Locate the cell with the specified text and output its (x, y) center coordinate. 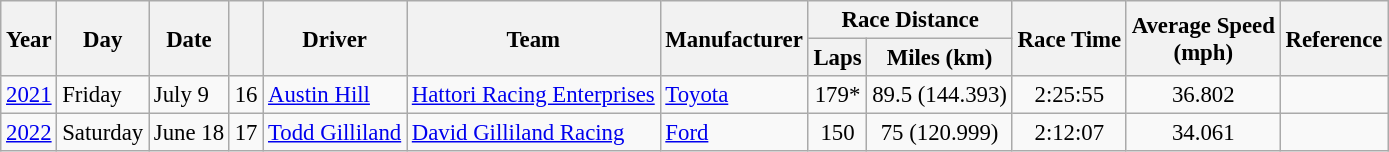
36.802 (1203, 95)
75 (120.999) (940, 133)
Reference (1334, 38)
2022 (29, 133)
2021 (29, 95)
Date (188, 38)
Austin Hill (335, 95)
150 (838, 133)
Saturday (103, 133)
Driver (335, 38)
Laps (838, 58)
2:12:07 (1069, 133)
2:25:55 (1069, 95)
179* (838, 95)
Average Speed(mph) (1203, 38)
Race Distance (910, 20)
Manufacturer (734, 38)
Ford (734, 133)
Race Time (1069, 38)
Day (103, 38)
Friday (103, 95)
David Gilliland Racing (533, 133)
17 (246, 133)
Miles (km) (940, 58)
Toyota (734, 95)
June 18 (188, 133)
34.061 (1203, 133)
Todd Gilliland (335, 133)
July 9 (188, 95)
16 (246, 95)
Year (29, 38)
89.5 (144.393) (940, 95)
Team (533, 38)
Hattori Racing Enterprises (533, 95)
